Locate the cell with the specified text and output its [x, y] center coordinate. 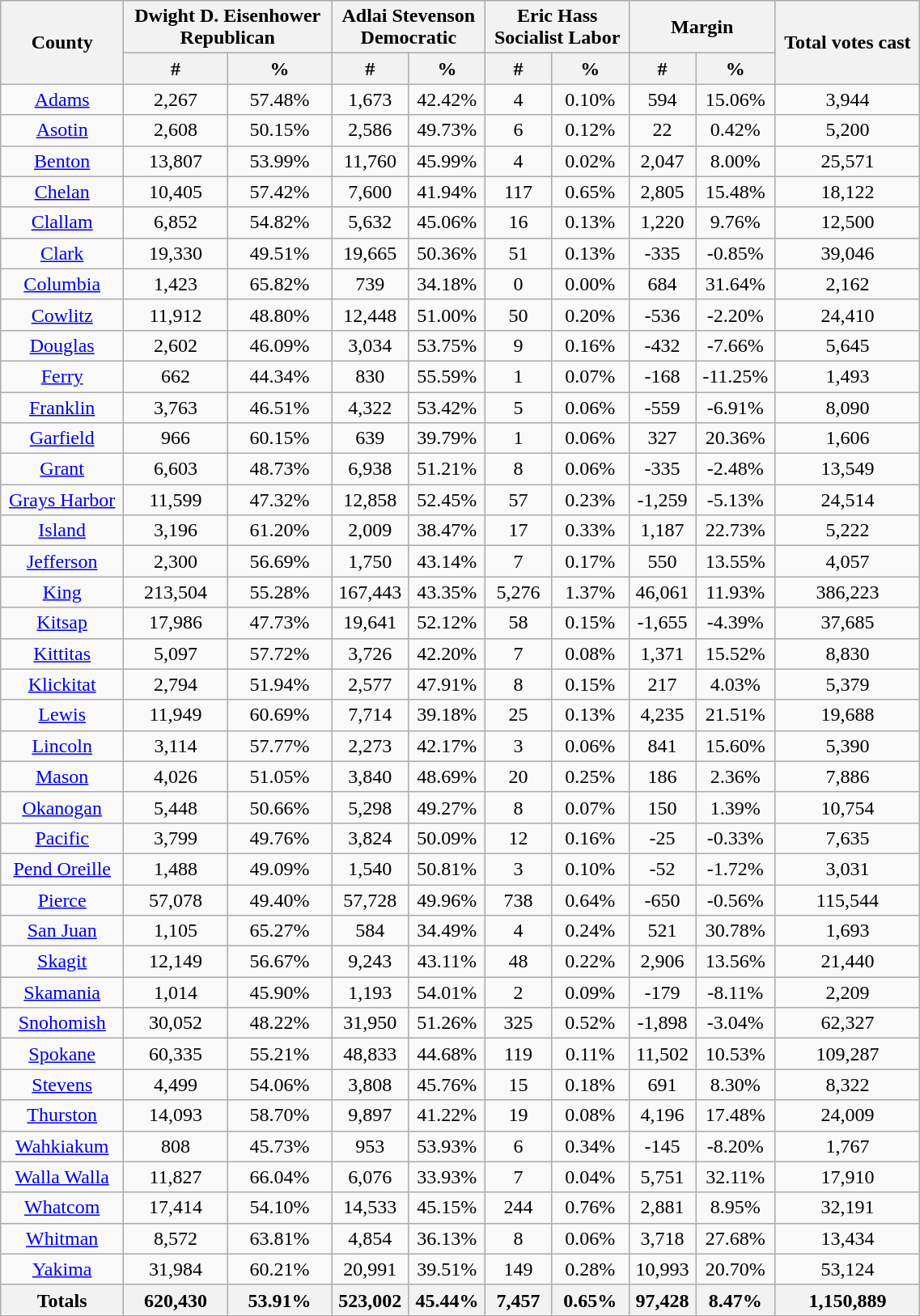
53.93% [447, 1146]
2,608 [176, 130]
-2.20% [736, 315]
1,014 [176, 992]
Eric HassSocialist Labor [558, 28]
217 [662, 684]
0.24% [590, 931]
Columbia [62, 284]
-4.39% [736, 623]
48.73% [280, 469]
7,886 [848, 776]
30,052 [176, 1023]
1,488 [176, 869]
22 [662, 130]
-0.56% [736, 900]
13,434 [848, 1238]
42.20% [447, 654]
2,586 [371, 130]
Klickitat [62, 684]
119 [518, 1054]
57 [518, 500]
6,852 [176, 222]
1,606 [848, 438]
1,693 [848, 931]
Asotin [62, 130]
46.51% [280, 407]
5,632 [371, 222]
50.36% [447, 253]
34.49% [447, 931]
56.67% [280, 962]
60,335 [176, 1054]
0.76% [590, 1208]
4,499 [176, 1085]
3,799 [176, 838]
Lewis [62, 715]
65.82% [280, 284]
60.21% [280, 1269]
1,371 [662, 654]
2,300 [176, 561]
19,330 [176, 253]
45.90% [280, 992]
117 [518, 192]
20.36% [736, 438]
-0.85% [736, 253]
0.00% [590, 284]
Pend Oreille [62, 869]
Cowlitz [62, 315]
56.69% [280, 561]
2,273 [371, 746]
12,149 [176, 962]
King [62, 592]
521 [662, 931]
60.15% [280, 438]
0.25% [590, 776]
3,114 [176, 746]
2 [518, 992]
8,090 [848, 407]
738 [518, 900]
51.00% [447, 315]
7,635 [848, 838]
Jefferson [62, 561]
1,187 [662, 531]
584 [371, 931]
5,298 [371, 807]
5,390 [848, 746]
11,949 [176, 715]
45.73% [280, 1146]
39.51% [447, 1269]
49.27% [447, 807]
49.73% [447, 130]
55.28% [280, 592]
San Juan [62, 931]
15.60% [736, 746]
Lincoln [62, 746]
Spokane [62, 1054]
5,645 [848, 345]
3,840 [371, 776]
60.69% [280, 715]
51.05% [280, 776]
2,162 [848, 284]
-7.66% [736, 345]
22.73% [736, 531]
11,502 [662, 1054]
-536 [662, 315]
109,287 [848, 1054]
808 [176, 1146]
5,751 [662, 1177]
11,827 [176, 1177]
841 [662, 746]
County [62, 42]
0.28% [590, 1269]
24,410 [848, 315]
8.95% [736, 1208]
48.69% [447, 776]
57.42% [280, 192]
46.09% [280, 345]
97,428 [662, 1300]
0.23% [590, 500]
24,514 [848, 500]
25 [518, 715]
0.22% [590, 962]
17,414 [176, 1208]
Kittitas [62, 654]
50.09% [447, 838]
30.78% [736, 931]
1,220 [662, 222]
53.99% [280, 161]
39,046 [848, 253]
47.73% [280, 623]
57.77% [280, 746]
Adlai StevensonDemocratic [409, 28]
684 [662, 284]
0.52% [590, 1023]
27.68% [736, 1238]
63.81% [280, 1238]
Stevens [62, 1085]
55.59% [447, 376]
Kitsap [62, 623]
1,767 [848, 1146]
691 [662, 1085]
15.06% [736, 99]
37,685 [848, 623]
33.93% [447, 1177]
4,026 [176, 776]
13,549 [848, 469]
51.94% [280, 684]
Douglas [62, 345]
1.39% [736, 807]
19,665 [371, 253]
-1.72% [736, 869]
Garfield [62, 438]
-3.04% [736, 1023]
594 [662, 99]
Ferry [62, 376]
-179 [662, 992]
Grays Harbor [62, 500]
5,276 [518, 592]
1,150,889 [848, 1300]
11.93% [736, 592]
Franklin [62, 407]
-1,259 [662, 500]
-1,655 [662, 623]
17,910 [848, 1177]
-25 [662, 838]
47.91% [447, 684]
Mason [62, 776]
Okanogan [62, 807]
-2.48% [736, 469]
4,235 [662, 715]
57,728 [371, 900]
31,950 [371, 1023]
Wahkiakum [62, 1146]
49.76% [280, 838]
0.42% [736, 130]
-6.91% [736, 407]
0.34% [590, 1146]
58 [518, 623]
0.04% [590, 1177]
51 [518, 253]
12,500 [848, 222]
0.17% [590, 561]
42.17% [447, 746]
12,858 [371, 500]
0.09% [590, 992]
8.30% [736, 1085]
9 [518, 345]
167,443 [371, 592]
48.22% [280, 1023]
66.04% [280, 1177]
9.76% [736, 222]
51.26% [447, 1023]
57,078 [176, 900]
47.32% [280, 500]
-5.13% [736, 500]
21.51% [736, 715]
3,031 [848, 869]
Benton [62, 161]
4,057 [848, 561]
Total votes cast [848, 42]
43.35% [447, 592]
49.40% [280, 900]
38.47% [447, 531]
639 [371, 438]
10,405 [176, 192]
149 [518, 1269]
44.34% [280, 376]
16 [518, 222]
53.75% [447, 345]
0 [518, 284]
3,034 [371, 345]
13.55% [736, 561]
Grant [62, 469]
523,002 [371, 1300]
-8.11% [736, 992]
2,209 [848, 992]
2,906 [662, 962]
1,540 [371, 869]
115,544 [848, 900]
20,991 [371, 1269]
Dwight D. EisenhowerRepublican [228, 28]
386,223 [848, 592]
2,602 [176, 345]
1,750 [371, 561]
-11.25% [736, 376]
2,047 [662, 161]
45.44% [447, 1300]
3,944 [848, 99]
52.12% [447, 623]
150 [662, 807]
32.11% [736, 1177]
Pacific [62, 838]
11,760 [371, 161]
25,571 [848, 161]
7,714 [371, 715]
1,423 [176, 284]
Clallam [62, 222]
58.70% [280, 1115]
830 [371, 376]
3,808 [371, 1085]
3,763 [176, 407]
Pierce [62, 900]
244 [518, 1208]
15.52% [736, 654]
953 [371, 1146]
45.76% [447, 1085]
48.80% [280, 315]
0.12% [590, 130]
-432 [662, 345]
50 [518, 315]
39.79% [447, 438]
550 [662, 561]
54.06% [280, 1085]
44.68% [447, 1054]
13.56% [736, 962]
50.81% [447, 869]
8.00% [736, 161]
49.09% [280, 869]
Island [62, 531]
Snohomish [62, 1023]
Thurston [62, 1115]
1,193 [371, 992]
3,718 [662, 1238]
15.48% [736, 192]
57.48% [280, 99]
8.47% [736, 1300]
14,533 [371, 1208]
Adams [62, 99]
-0.33% [736, 838]
19,688 [848, 715]
2,009 [371, 531]
13,807 [176, 161]
24,009 [848, 1115]
966 [176, 438]
2,577 [371, 684]
54.10% [280, 1208]
20.70% [736, 1269]
739 [371, 284]
1,673 [371, 99]
45.15% [447, 1208]
2,267 [176, 99]
Margin [702, 28]
6,938 [371, 469]
54.01% [447, 992]
50.15% [280, 130]
7,457 [518, 1300]
4.03% [736, 684]
17,986 [176, 623]
3,196 [176, 531]
41.22% [447, 1115]
57.72% [280, 654]
53.91% [280, 1300]
0.64% [590, 900]
5,200 [848, 130]
43.14% [447, 561]
6,603 [176, 469]
Chelan [62, 192]
662 [176, 376]
Whatcom [62, 1208]
213,504 [176, 592]
61.20% [280, 531]
186 [662, 776]
49.51% [280, 253]
32,191 [848, 1208]
50.66% [280, 807]
8,572 [176, 1238]
39.18% [447, 715]
15 [518, 1085]
1,493 [848, 376]
14,093 [176, 1115]
Skagit [62, 962]
0.11% [590, 1054]
48 [518, 962]
Clark [62, 253]
-559 [662, 407]
2,881 [662, 1208]
Walla Walla [62, 1177]
55.21% [280, 1054]
12 [518, 838]
-145 [662, 1146]
327 [662, 438]
10,993 [662, 1269]
41.94% [447, 192]
34.18% [447, 284]
11,912 [176, 315]
36.13% [447, 1238]
17 [518, 531]
31,984 [176, 1269]
9,897 [371, 1115]
51.21% [447, 469]
11,599 [176, 500]
10.53% [736, 1054]
12,448 [371, 315]
8,322 [848, 1085]
45.06% [447, 222]
5 [518, 407]
-1,898 [662, 1023]
0.02% [590, 161]
49.96% [447, 900]
42.42% [447, 99]
2,805 [662, 192]
Yakima [62, 1269]
8,830 [848, 654]
7,600 [371, 192]
3,726 [371, 654]
1.37% [590, 592]
-52 [662, 869]
62,327 [848, 1023]
0.18% [590, 1085]
0.20% [590, 315]
5,097 [176, 654]
620,430 [176, 1300]
19 [518, 1115]
-8.20% [736, 1146]
53.42% [447, 407]
19,641 [371, 623]
18,122 [848, 192]
Skamania [62, 992]
54.82% [280, 222]
31.64% [736, 284]
1,105 [176, 931]
5,448 [176, 807]
-650 [662, 900]
3,824 [371, 838]
21,440 [848, 962]
5,379 [848, 684]
4,854 [371, 1238]
-168 [662, 376]
45.99% [447, 161]
20 [518, 776]
6,076 [371, 1177]
5,222 [848, 531]
65.27% [280, 931]
10,754 [848, 807]
43.11% [447, 962]
2.36% [736, 776]
Totals [62, 1300]
17.48% [736, 1115]
4,196 [662, 1115]
0.33% [590, 531]
9,243 [371, 962]
46,061 [662, 592]
2,794 [176, 684]
Whitman [62, 1238]
325 [518, 1023]
4,322 [371, 407]
48,833 [371, 1054]
53,124 [848, 1269]
52.45% [447, 500]
